Determine the (X, Y) coordinate at the center of the cell enclosing the given text.  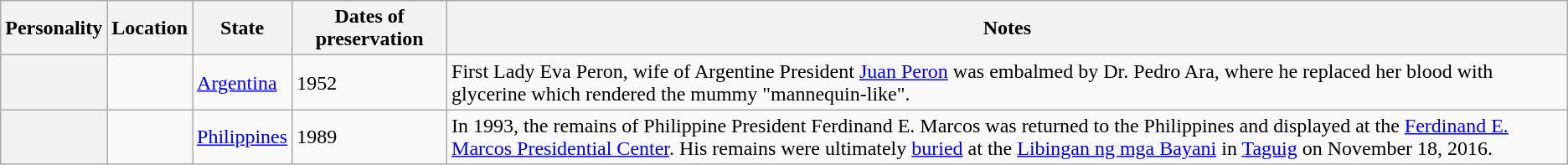
1989 (370, 137)
Dates of preservation (370, 28)
Philippines (243, 137)
1952 (370, 82)
Argentina (243, 82)
Personality (54, 28)
Notes (1008, 28)
State (243, 28)
Location (150, 28)
